Return [x, y] of the center of cell containing provided text 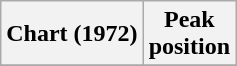
Chart (1972) [72, 34]
Peakposition [189, 34]
